Identify which cell holds the provided text, then report its (X, Y) central coordinate. 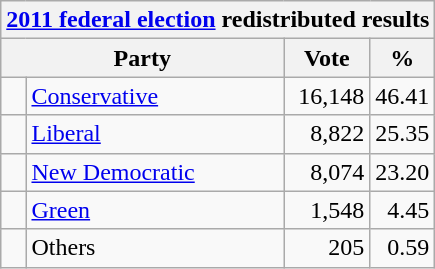
25.35 (402, 134)
8,822 (327, 134)
23.20 (402, 172)
2011 federal election redistributed results (218, 20)
205 (327, 248)
Conservative (155, 96)
Liberal (155, 134)
1,548 (327, 210)
4.45 (402, 210)
% (402, 58)
Green (155, 210)
0.59 (402, 248)
46.41 (402, 96)
Vote (327, 58)
Party (142, 58)
New Democratic (155, 172)
8,074 (327, 172)
16,148 (327, 96)
Others (155, 248)
